From the cell containing the given text, extract its center point as (x, y) coordinate. 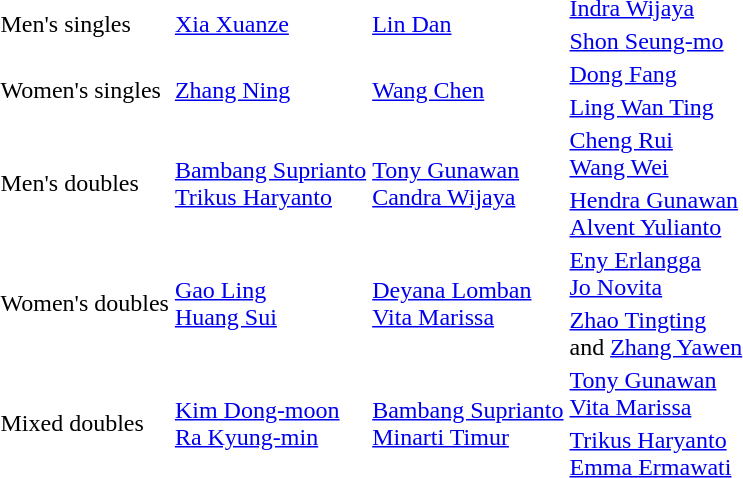
Bambang SupriantoTrikus Haryanto (270, 184)
Deyana LombanVita Marissa (468, 304)
Gao LingHuang Sui (270, 304)
Wang Chen (468, 90)
Tony GunawanCandra Wijaya (468, 184)
Zhang Ning (270, 90)
